Output the [x, y] coordinate of the center of the cell containing the given text.  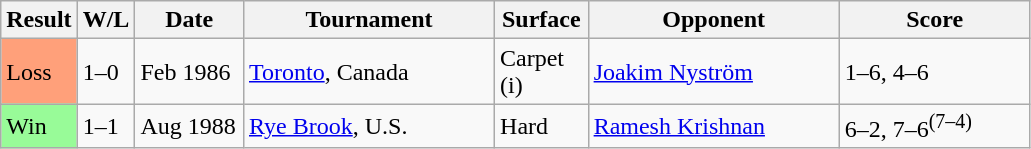
1–6, 4–6 [934, 72]
Result [39, 20]
Feb 1986 [190, 72]
Joakim Nyström [714, 72]
Loss [39, 72]
Tournament [368, 20]
6–2, 7–6(7–4) [934, 126]
Opponent [714, 20]
Surface [542, 20]
Hard [542, 126]
1–1 [106, 126]
Rye Brook, U.S. [368, 126]
1–0 [106, 72]
Date [190, 20]
Aug 1988 [190, 126]
Carpet (i) [542, 72]
Toronto, Canada [368, 72]
Score [934, 20]
Win [39, 126]
W/L [106, 20]
Ramesh Krishnan [714, 126]
